For the text-containing cell, return its midpoint in (x, y) coordinate format. 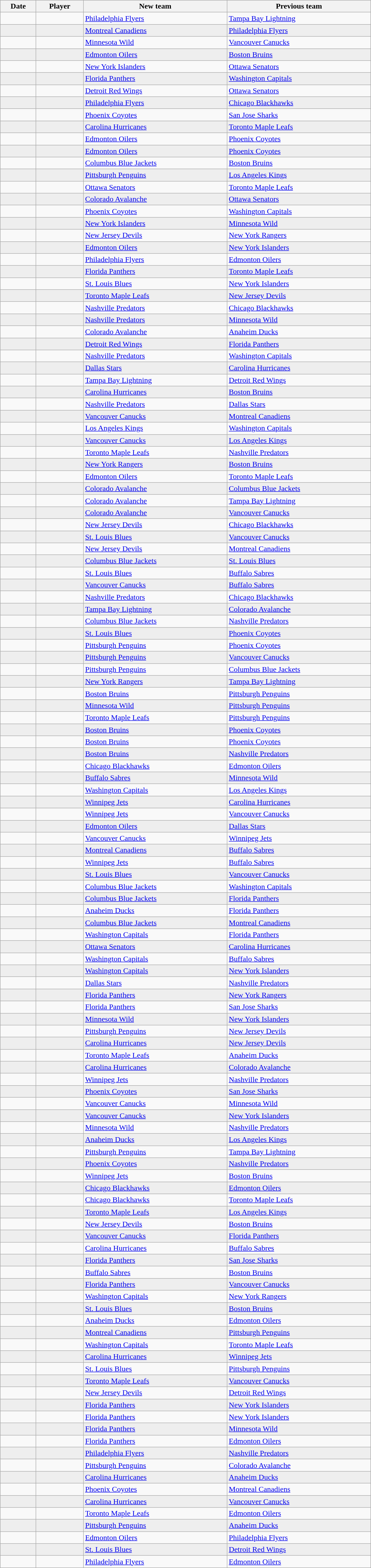
Date (18, 6)
Player (60, 6)
Previous team (299, 6)
New team (155, 6)
